Detect which cell encompasses the target text, then output its [x, y] center coordinate. 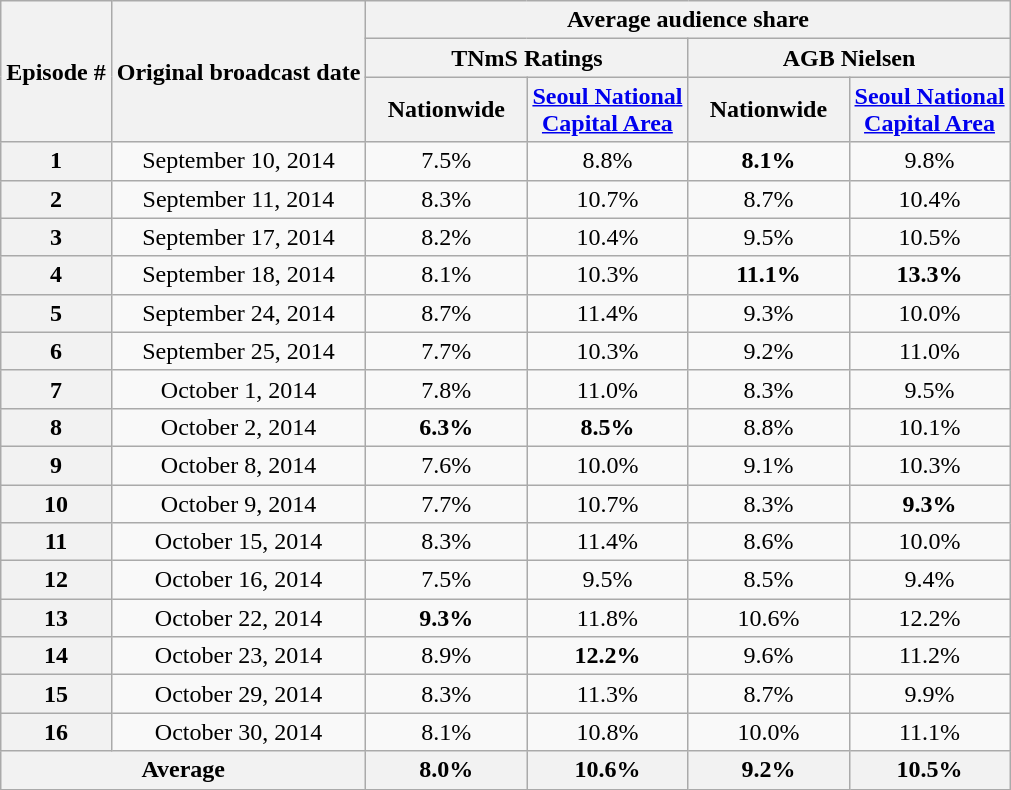
12 [56, 580]
October 15, 2014 [238, 542]
7 [56, 389]
October 29, 2014 [238, 694]
15 [56, 694]
TNmS Ratings [527, 58]
Average [184, 770]
10 [56, 503]
October 9, 2014 [238, 503]
6.3% [446, 427]
September 25, 2014 [238, 351]
9.1% [768, 465]
October 8, 2014 [238, 465]
6 [56, 351]
October 1, 2014 [238, 389]
September 10, 2014 [238, 161]
7.8% [446, 389]
16 [56, 732]
9.4% [930, 580]
5 [56, 313]
September 18, 2014 [238, 275]
11.2% [930, 656]
11 [56, 542]
7.6% [446, 465]
9 [56, 465]
8.2% [446, 237]
October 16, 2014 [238, 580]
October 2, 2014 [238, 427]
October 23, 2014 [238, 656]
8.0% [446, 770]
September 11, 2014 [238, 199]
September 24, 2014 [238, 313]
11.8% [608, 618]
3 [56, 237]
Average audience share [688, 20]
4 [56, 275]
13.3% [930, 275]
Episode # [56, 72]
14 [56, 656]
13 [56, 618]
9.6% [768, 656]
AGB Nielsen [849, 58]
October 22, 2014 [238, 618]
October 30, 2014 [238, 732]
1 [56, 161]
Original broadcast date [238, 72]
8.6% [768, 542]
9.8% [930, 161]
8.9% [446, 656]
2 [56, 199]
8 [56, 427]
10.1% [930, 427]
10.8% [608, 732]
11.3% [608, 694]
9.9% [930, 694]
September 17, 2014 [238, 237]
